Identify which cell holds the provided text, then report its (X, Y) central coordinate. 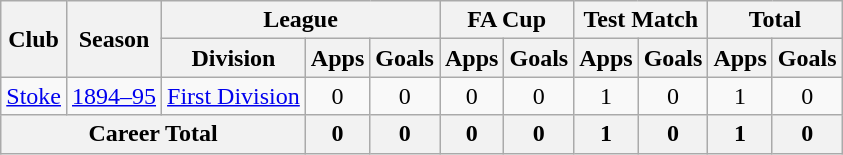
Season (114, 39)
Total (775, 20)
FA Cup (507, 20)
Stoke (34, 96)
League (301, 20)
Career Total (154, 134)
Club (34, 39)
Division (234, 58)
Test Match (641, 20)
1894–95 (114, 96)
First Division (234, 96)
